Return [X, Y] of the center of cell containing provided text 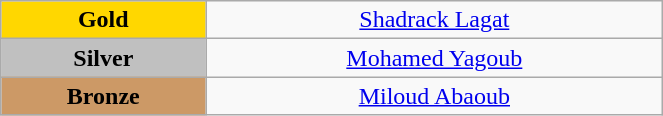
Miloud Abaoub [434, 96]
Bronze [104, 96]
Silver [104, 58]
Shadrack Lagat [434, 20]
Gold [104, 20]
Mohamed Yagoub [434, 58]
